Return the (x, y) coordinate for the center point of the cell that contains the specified text.  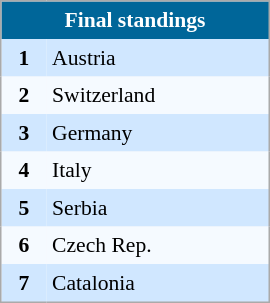
7 (24, 283)
4 (24, 171)
1 (24, 58)
Final standings (135, 20)
Switzerland (158, 95)
Italy (158, 171)
Austria (158, 58)
5 (24, 208)
Germany (158, 133)
3 (24, 133)
6 (24, 245)
2 (24, 95)
Czech Rep. (158, 245)
Serbia (158, 208)
Catalonia (158, 283)
